Scan for the cell matching the given text and deliver its (x, y) coordinate at center. 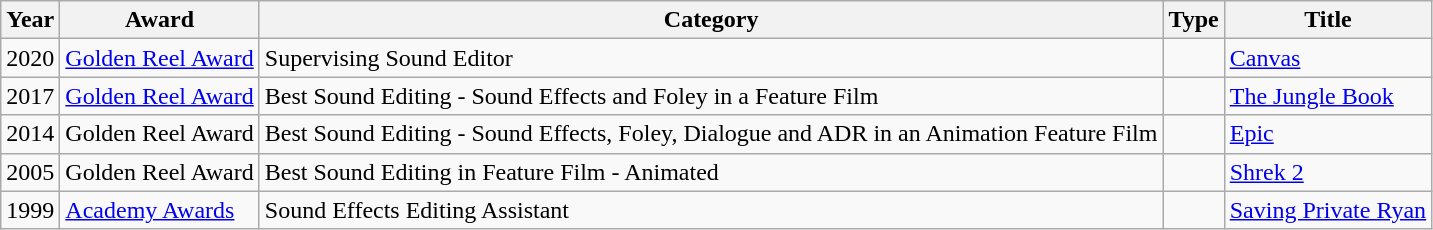
Canvas (1328, 58)
Type (1194, 20)
Sound Effects Editing Assistant (711, 210)
1999 (30, 210)
Academy Awards (160, 210)
Epic (1328, 134)
Best Sound Editing - Sound Effects and Foley in a Feature Film (711, 96)
Title (1328, 20)
Best Sound Editing - Sound Effects, Foley, Dialogue and ADR in an Animation Feature Film (711, 134)
2005 (30, 172)
2017 (30, 96)
Saving Private Ryan (1328, 210)
Supervising Sound Editor (711, 58)
2020 (30, 58)
The Jungle Book (1328, 96)
2014 (30, 134)
Year (30, 20)
Category (711, 20)
Best Sound Editing in Feature Film - Animated (711, 172)
Award (160, 20)
Shrek 2 (1328, 172)
